Find where the given text appears and provide that cell's center as (x, y) coordinate. 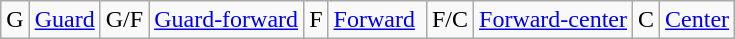
F (316, 20)
G/F (124, 20)
C (646, 20)
F/C (450, 20)
Guard (64, 20)
Forward-center (554, 20)
Guard-forward (226, 20)
G (15, 20)
Forward (377, 20)
Center (698, 20)
